Search for the cell housing the specified text and yield its (x, y) center coordinate. 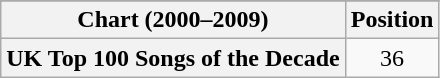
36 (392, 58)
Chart (2000–2009) (173, 20)
Position (392, 20)
UK Top 100 Songs of the Decade (173, 58)
